Determine the (x, y) coordinate at the center of the cell enclosing the given text.  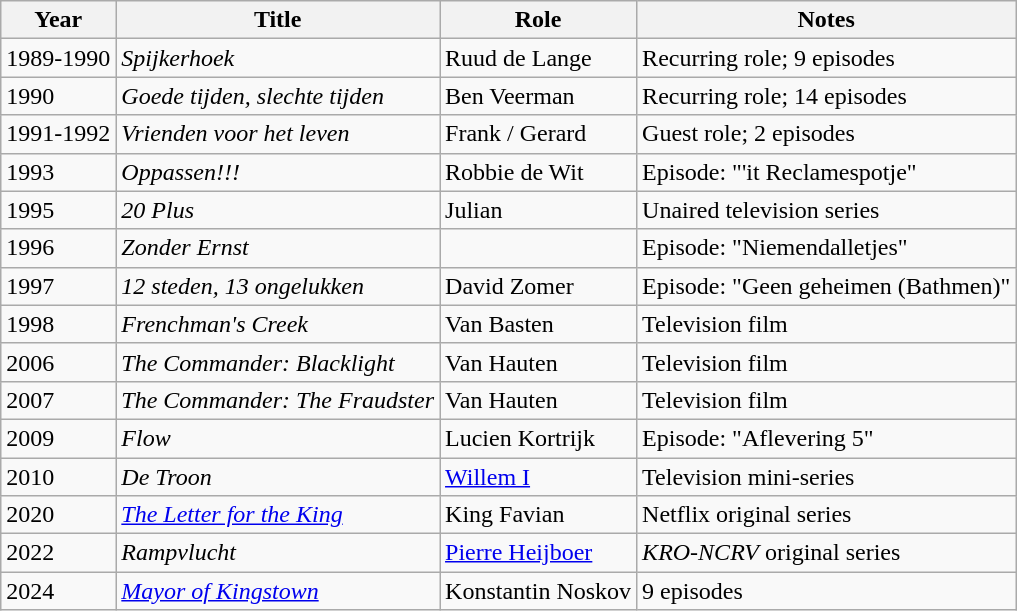
1993 (58, 172)
2022 (58, 553)
20 Plus (278, 210)
Recurring role; 9 episodes (826, 58)
2007 (58, 400)
Zonder Ernst (278, 248)
Episode: "'it Reclamespotje" (826, 172)
Konstantin Noskov (538, 591)
1990 (58, 96)
9 episodes (826, 591)
Rampvlucht (278, 553)
KRO-NCRV original series (826, 553)
De Troon (278, 477)
Unaired television series (826, 210)
1997 (58, 286)
Episode: "Aflevering 5" (826, 438)
Willem I (538, 477)
Recurring role; 14 episodes (826, 96)
Flow (278, 438)
Ben Veerman (538, 96)
Goede tijden, slechte tijden (278, 96)
Pierre Heijboer (538, 553)
1995 (58, 210)
Episode: "Geen geheimen (Bathmen)" (826, 286)
1991-1992 (58, 134)
Television mini-series (826, 477)
2006 (58, 362)
Episode: "Niemendalletjes" (826, 248)
2020 (58, 515)
Julian (538, 210)
Robbie de Wit (538, 172)
Oppassen!!! (278, 172)
1996 (58, 248)
Lucien Kortrijk (538, 438)
Role (538, 20)
2009 (58, 438)
Frank / Gerard (538, 134)
2024 (58, 591)
The Commander: Blacklight (278, 362)
Spijkerhoek (278, 58)
Van Basten (538, 324)
Netflix original series (826, 515)
Ruud de Lange (538, 58)
Notes (826, 20)
The Commander: The Fraudster (278, 400)
Title (278, 20)
Frenchman's Creek (278, 324)
Mayor of Kingstown (278, 591)
12 steden, 13 ongelukken (278, 286)
1998 (58, 324)
Year (58, 20)
1989-1990 (58, 58)
The Letter for the King (278, 515)
Vrienden voor het leven (278, 134)
2010 (58, 477)
King Favian (538, 515)
Guest role; 2 episodes (826, 134)
David Zomer (538, 286)
